Output the (x, y) coordinate of the center of the cell containing the given text.  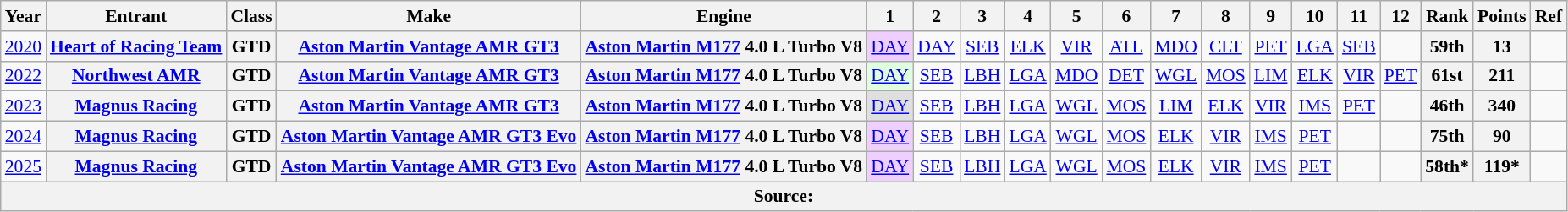
46th (1447, 106)
2025 (24, 166)
9 (1271, 16)
2 (936, 16)
340 (1502, 106)
Year (24, 16)
75th (1447, 137)
ATL (1125, 46)
4 (1027, 16)
CLT (1225, 46)
2020 (24, 46)
61st (1447, 76)
119* (1502, 166)
Source: (784, 197)
Northwest AMR (135, 76)
6 (1125, 16)
Class (250, 16)
58th* (1447, 166)
DET (1125, 76)
5 (1076, 16)
12 (1401, 16)
2022 (24, 76)
1 (890, 16)
Entrant (135, 16)
3 (982, 16)
13 (1502, 46)
11 (1359, 16)
2023 (24, 106)
90 (1502, 137)
10 (1314, 16)
7 (1176, 16)
Engine (723, 16)
Points (1502, 16)
2024 (24, 137)
8 (1225, 16)
Heart of Racing Team (135, 46)
211 (1502, 76)
59th (1447, 46)
Rank (1447, 16)
Make (429, 16)
Ref (1549, 16)
